Capture the cell that displays the provided text and extract its [x, y] central coordinate. 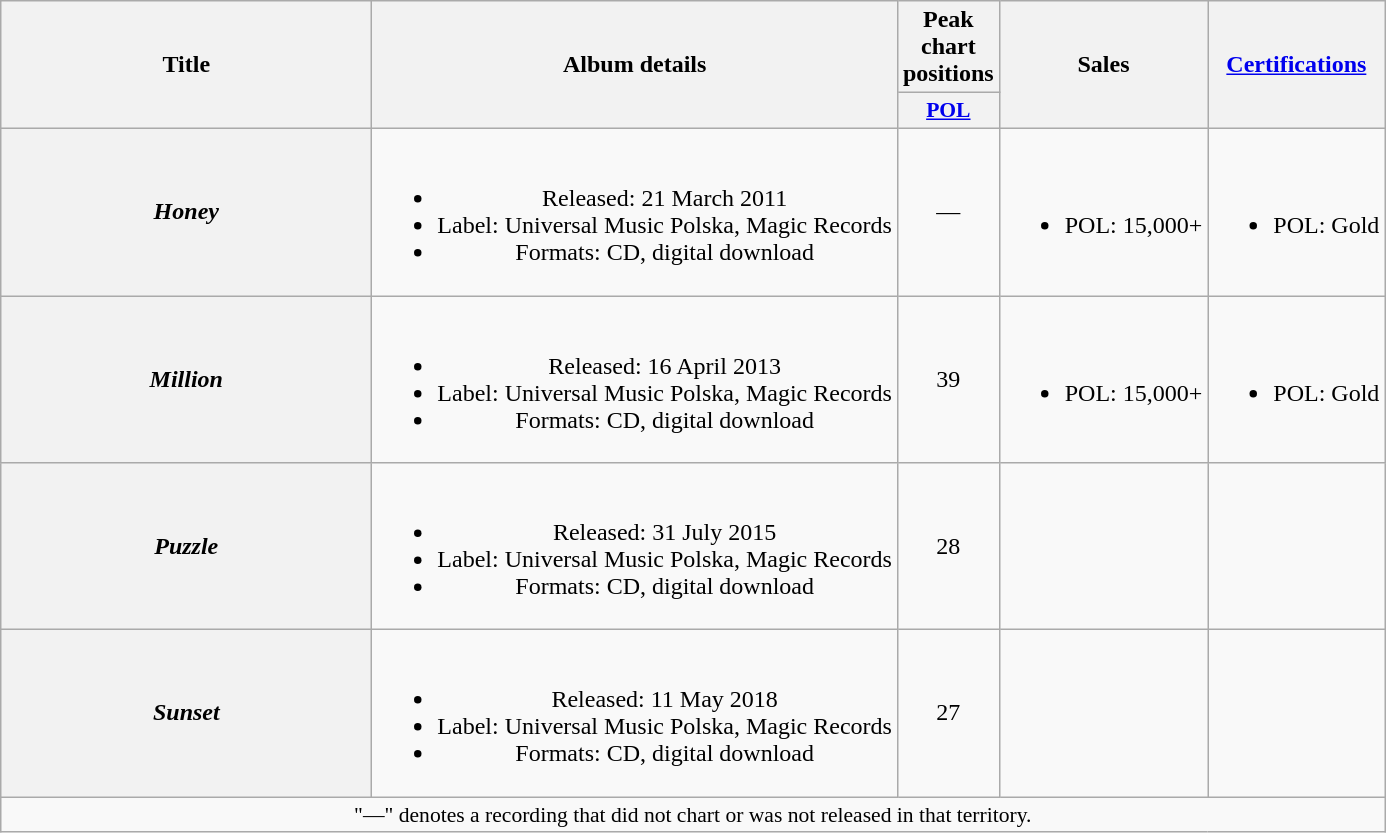
— [948, 212]
POL [948, 111]
Certifications [1296, 65]
"—" denotes a recording that did not chart or was not released in that territory. [693, 815]
Honey [186, 212]
39 [948, 380]
27 [948, 714]
Puzzle [186, 546]
Peak chart positions [948, 47]
Sales [1104, 65]
Album details [635, 65]
Million [186, 380]
Title [186, 65]
Released: 11 May 2018Label: Universal Music Polska, Magic RecordsFormats: CD, digital download [635, 714]
Released: 16 April 2013Label: Universal Music Polska, Magic RecordsFormats: CD, digital download [635, 380]
Sunset [186, 714]
Released: 21 March 2011Label: Universal Music Polska, Magic RecordsFormats: CD, digital download [635, 212]
Released: 31 July 2015Label: Universal Music Polska, Magic RecordsFormats: CD, digital download [635, 546]
28 [948, 546]
